Search for the cell housing the specified text and yield its (X, Y) center coordinate. 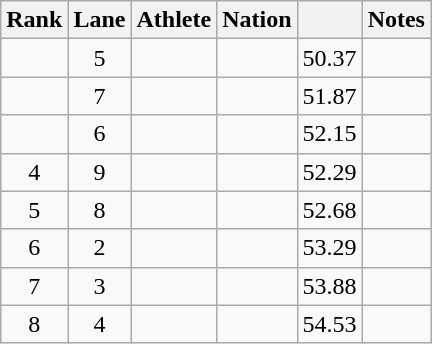
Nation (257, 20)
52.15 (330, 134)
54.53 (330, 324)
2 (100, 248)
Rank (34, 20)
52.68 (330, 210)
Lane (100, 20)
Notes (396, 20)
Athlete (174, 20)
51.87 (330, 96)
53.29 (330, 248)
50.37 (330, 58)
52.29 (330, 172)
9 (100, 172)
3 (100, 286)
53.88 (330, 286)
